Identify which cell holds the provided text, then report its (x, y) central coordinate. 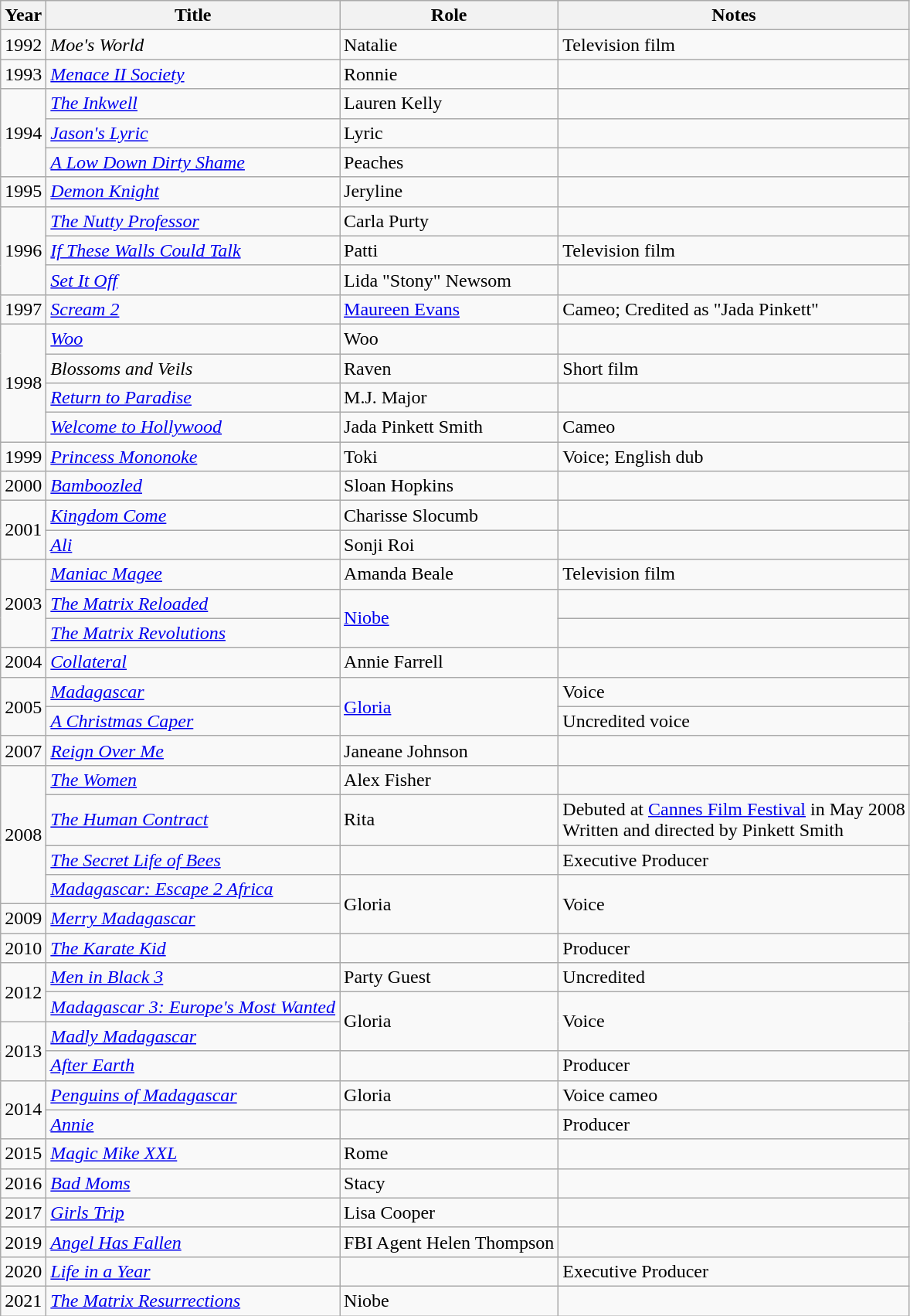
1996 (23, 250)
1994 (23, 133)
2003 (23, 604)
The Human Contract (193, 819)
Debuted at Cannes Film Festival in May 2008 Written and directed by Pinkett Smith (734, 819)
Uncredited voice (734, 721)
2008 (23, 835)
Voice cameo (734, 1095)
2000 (23, 486)
Madagascar: Escape 2 Africa (193, 889)
After Earth (193, 1066)
2014 (23, 1110)
Set It Off (193, 280)
The Nutty Professor (193, 221)
Scream 2 (193, 309)
1999 (23, 457)
Sonji Roi (450, 545)
2005 (23, 706)
If These Walls Could Talk (193, 250)
A Christmas Caper (193, 721)
Lisa Cooper (450, 1212)
Men in Black 3 (193, 978)
Welcome to Hollywood (193, 427)
Amanda Beale (450, 574)
1997 (23, 309)
Patti (450, 250)
Maniac Magee (193, 574)
The Matrix Reloaded (193, 604)
The Matrix Revolutions (193, 633)
The Women (193, 780)
Kingdom Come (193, 515)
A Low Down Dirty Shame (193, 162)
2001 (23, 530)
Princess Mononoke (193, 457)
2017 (23, 1212)
Raven (450, 369)
Cameo; Credited as "Jada Pinkett" (734, 309)
2013 (23, 1051)
Madagascar 3: Europe's Most Wanted (193, 1007)
Lida "Stony" Newsom (450, 280)
The Inkwell (193, 104)
Blossoms and Veils (193, 369)
Reign Over Me (193, 750)
Maureen Evans (450, 309)
Alex Fisher (450, 780)
Charisse Slocumb (450, 515)
FBI Agent Helen Thompson (450, 1242)
Jason's Lyric (193, 133)
Natalie (450, 45)
Demon Knight (193, 192)
Janeane Johnson (450, 750)
Penguins of Madagascar (193, 1095)
2015 (23, 1154)
Bad Moms (193, 1183)
Merry Madagascar (193, 919)
Bamboozled (193, 486)
1995 (23, 192)
Lyric (450, 133)
1993 (23, 74)
Return to Paradise (193, 398)
2010 (23, 948)
Madagascar (193, 692)
Lauren Kelly (450, 104)
2020 (23, 1271)
Jada Pinkett Smith (450, 427)
The Karate Kid (193, 948)
Moe's World (193, 45)
Cameo (734, 427)
Girls Trip (193, 1212)
2004 (23, 662)
Carla Purty (450, 221)
Rome (450, 1154)
The Matrix Resurrections (193, 1301)
2012 (23, 992)
Peaches (450, 162)
Jeryline (450, 192)
Life in a Year (193, 1271)
M.J. Major (450, 398)
Madly Madagascar (193, 1036)
Year (23, 15)
Collateral (193, 662)
Rita (450, 819)
2007 (23, 750)
Angel Has Fallen (193, 1242)
Short film (734, 369)
Voice; English dub (734, 457)
Title (193, 15)
Notes (734, 15)
Menace II Society (193, 74)
Annie (193, 1124)
Annie Farrell (450, 662)
The Secret Life of Bees (193, 860)
Role (450, 15)
Ali (193, 545)
2009 (23, 919)
1998 (23, 383)
Uncredited (734, 978)
Toki (450, 457)
2021 (23, 1301)
2019 (23, 1242)
Stacy (450, 1183)
Sloan Hopkins (450, 486)
Magic Mike XXL (193, 1154)
1992 (23, 45)
2016 (23, 1183)
Ronnie (450, 74)
Party Guest (450, 978)
